Output the (x, y) coordinate of the center of the cell containing the given text.  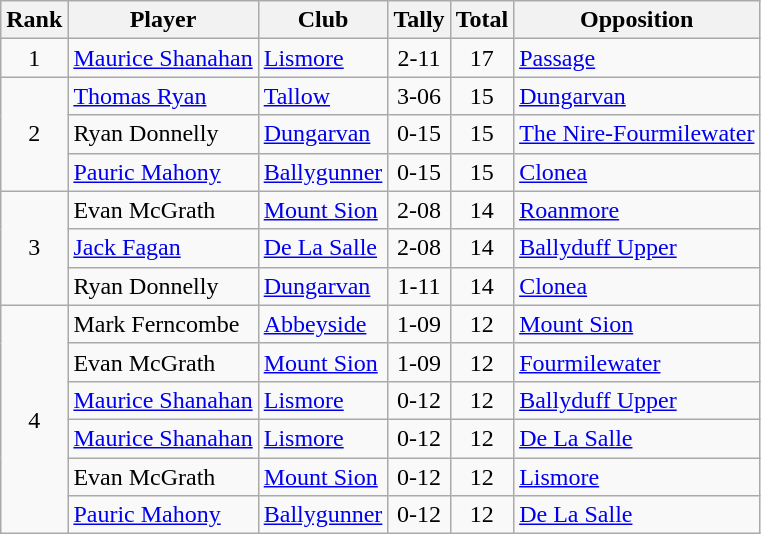
Player (163, 20)
Club (323, 20)
Thomas Ryan (163, 96)
Rank (34, 20)
Tally (419, 20)
1 (34, 58)
Jack Fagan (163, 248)
2 (34, 134)
3 (34, 248)
The Nire-Fourmilewater (637, 134)
Abbeyside (323, 324)
1-11 (419, 286)
Roanmore (637, 210)
2-11 (419, 58)
Fourmilewater (637, 362)
Passage (637, 58)
Tallow (323, 96)
3-06 (419, 96)
Opposition (637, 20)
Total (482, 20)
4 (34, 419)
Mark Ferncombe (163, 324)
17 (482, 58)
